Provide the [X, Y] coordinate of the cell's center where the given text is located.  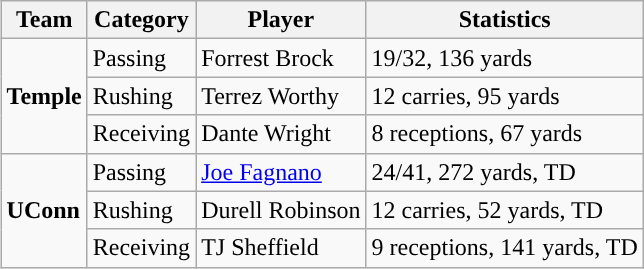
8 receptions, 67 yards [504, 134]
Dante Wright [281, 134]
24/41, 272 yards, TD [504, 172]
9 receptions, 141 yards, TD [504, 248]
TJ Sheffield [281, 248]
12 carries, 52 yards, TD [504, 210]
UConn [44, 210]
Category [141, 20]
Durell Robinson [281, 210]
Statistics [504, 20]
Team [44, 20]
Forrest Brock [281, 58]
12 carries, 95 yards [504, 96]
Terrez Worthy [281, 96]
Temple [44, 96]
Joe Fagnano [281, 172]
19/32, 136 yards [504, 58]
Player [281, 20]
